Locate the cell with the specified text and output its (x, y) center coordinate. 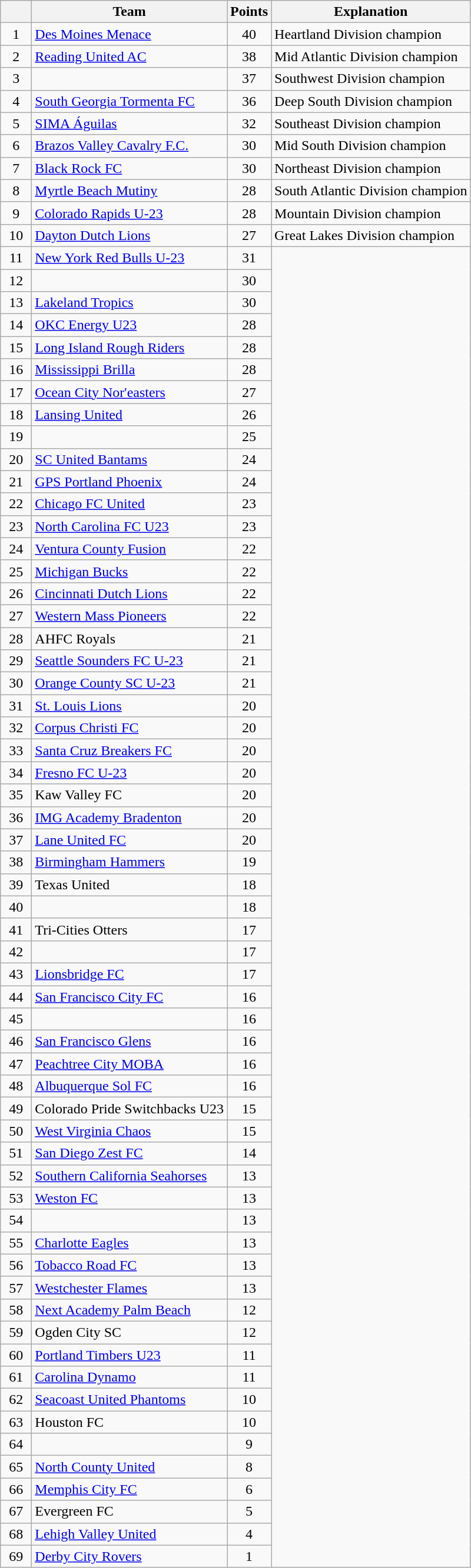
Colorado Pride Switchbacks U23 (130, 1109)
Mississippi Brilla (130, 370)
South Atlantic Division champion (371, 191)
Reading United AC (130, 56)
St. Louis Lions (130, 706)
Lakeland Tropics (130, 303)
Myrtle Beach Mutiny (130, 191)
Ventura County Fusion (130, 549)
63 (16, 1422)
SC United Bantams (130, 459)
61 (16, 1377)
Texas United (130, 885)
Portland Timbers U23 (130, 1355)
58 (16, 1310)
Deep South Division champion (371, 101)
West Virginia Chaos (130, 1131)
Mid South Division champion (371, 146)
Chicago FC United (130, 504)
Corpus Christi FC (130, 728)
Derby City Rovers (130, 1556)
29 (16, 661)
Northeast Division champion (371, 168)
OKC Energy U23 (130, 325)
56 (16, 1265)
Southeast Division champion (371, 124)
42 (16, 952)
Black Rock FC (130, 168)
52 (16, 1176)
Ocean City Nor'easters (130, 392)
Birmingham Hammers (130, 862)
35 (16, 795)
69 (16, 1556)
7 (16, 168)
49 (16, 1109)
Heartland Division champion (371, 34)
San Francisco Glens (130, 1042)
59 (16, 1332)
39 (16, 885)
Michigan Bucks (130, 571)
GPS Portland Phoenix (130, 482)
Tobacco Road FC (130, 1265)
3 (16, 79)
45 (16, 1019)
North County United (130, 1467)
54 (16, 1220)
AHFC Royals (130, 638)
Memphis City FC (130, 1489)
57 (16, 1287)
67 (16, 1512)
Santa Cruz Breakers FC (130, 750)
Seacoast United Phantoms (130, 1400)
65 (16, 1467)
Orange County SC U-23 (130, 683)
34 (16, 773)
Des Moines Menace (130, 34)
2 (16, 56)
62 (16, 1400)
Next Academy Palm Beach (130, 1310)
Houston FC (130, 1422)
South Georgia Tormenta FC (130, 101)
47 (16, 1064)
Long Island Rough Riders (130, 348)
Lehigh Valley United (130, 1534)
Weston FC (130, 1198)
Colorado Rapids U-23 (130, 213)
North Carolina FC U23 (130, 526)
Dayton Dutch Lions (130, 235)
San Francisco City FC (130, 997)
Evergreen FC (130, 1512)
44 (16, 997)
48 (16, 1086)
Western Mass Pioneers (130, 616)
66 (16, 1489)
Lansing United (130, 415)
Ogden City SC (130, 1332)
IMG Academy Bradenton (130, 818)
68 (16, 1534)
San Diego Zest FC (130, 1153)
Brazos Valley Cavalry F.C. (130, 146)
64 (16, 1444)
Carolina Dynamo (130, 1377)
43 (16, 974)
Lane United FC (130, 840)
55 (16, 1243)
Team (130, 12)
51 (16, 1153)
Explanation (371, 12)
Southern California Seahorses (130, 1176)
Seattle Sounders FC U-23 (130, 661)
Kaw Valley FC (130, 795)
New York Red Bulls U-23 (130, 258)
Mountain Division champion (371, 213)
60 (16, 1355)
Points (250, 12)
46 (16, 1042)
Peachtree City MOBA (130, 1064)
Albuquerque Sol FC (130, 1086)
Mid Atlantic Division champion (371, 56)
33 (16, 750)
Great Lakes Division champion (371, 235)
Southwest Division champion (371, 79)
Westchester Flames (130, 1287)
41 (16, 929)
Fresno FC U-23 (130, 773)
53 (16, 1198)
Lionsbridge FC (130, 974)
50 (16, 1131)
SIMA Águilas (130, 124)
Cincinnati Dutch Lions (130, 593)
Tri-Cities Otters (130, 929)
Charlotte Eagles (130, 1243)
